Provide the [x, y] coordinate of the cell's center where the given text is located.  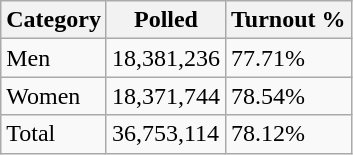
18,371,744 [166, 96]
Total [54, 134]
18,381,236 [166, 58]
Category [54, 20]
Turnout % [289, 20]
Men [54, 58]
Polled [166, 20]
78.54% [289, 96]
78.12% [289, 134]
77.71% [289, 58]
Women [54, 96]
36,753,114 [166, 134]
